Find where the given text appears and provide that cell's center as (X, Y) coordinate. 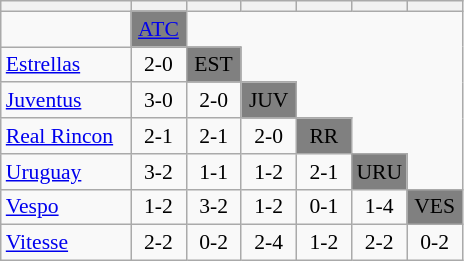
3-0 (158, 101)
RR (324, 136)
1-1 (214, 172)
Estrellas (66, 65)
Uruguay (66, 172)
2-4 (268, 243)
ATC (158, 29)
URU (379, 172)
Real Rincon (66, 136)
0-1 (324, 207)
VES (434, 207)
Vitesse (66, 243)
Juventus (66, 101)
EST (214, 65)
Vespo (66, 207)
1-4 (379, 207)
JUV (268, 101)
